Scan for the cell matching the given text and deliver its [x, y] coordinate at center. 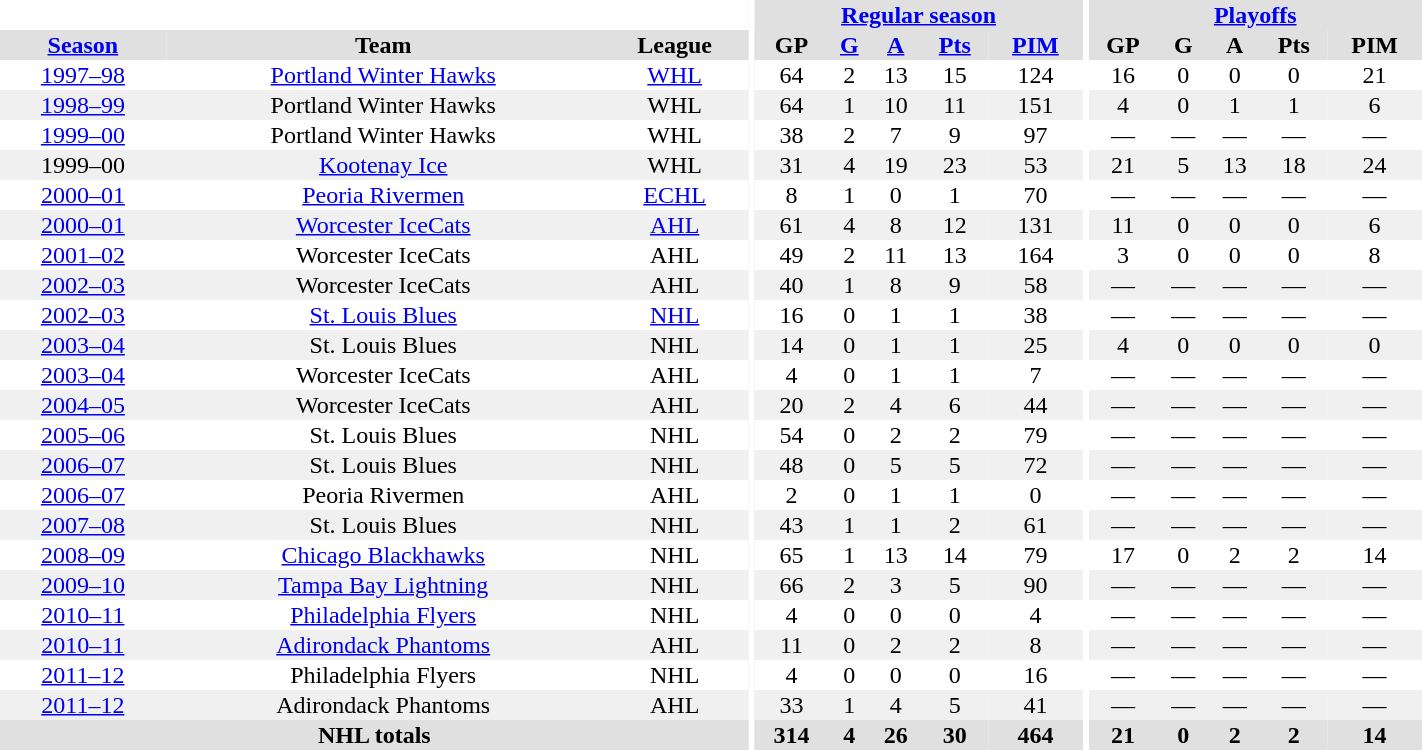
33 [791, 705]
49 [791, 255]
2009–10 [83, 585]
15 [954, 75]
58 [1036, 285]
2007–08 [83, 525]
40 [791, 285]
ECHL [675, 195]
20 [791, 405]
Team [384, 45]
League [675, 45]
44 [1036, 405]
1997–98 [83, 75]
90 [1036, 585]
97 [1036, 135]
151 [1036, 105]
65 [791, 555]
12 [954, 225]
Regular season [918, 15]
41 [1036, 705]
124 [1036, 75]
2004–05 [83, 405]
53 [1036, 165]
23 [954, 165]
2005–06 [83, 435]
31 [791, 165]
314 [791, 735]
Kootenay Ice [384, 165]
18 [1294, 165]
Tampa Bay Lightning [384, 585]
54 [791, 435]
Playoffs [1255, 15]
2001–02 [83, 255]
NHL totals [374, 735]
164 [1036, 255]
464 [1036, 735]
25 [1036, 345]
1998–99 [83, 105]
131 [1036, 225]
17 [1122, 555]
Season [83, 45]
10 [896, 105]
48 [791, 465]
70 [1036, 195]
66 [791, 585]
72 [1036, 465]
Chicago Blackhawks [384, 555]
19 [896, 165]
2008–09 [83, 555]
43 [791, 525]
26 [896, 735]
30 [954, 735]
24 [1374, 165]
